Find where the given text appears and provide that cell's center as [X, Y] coordinate. 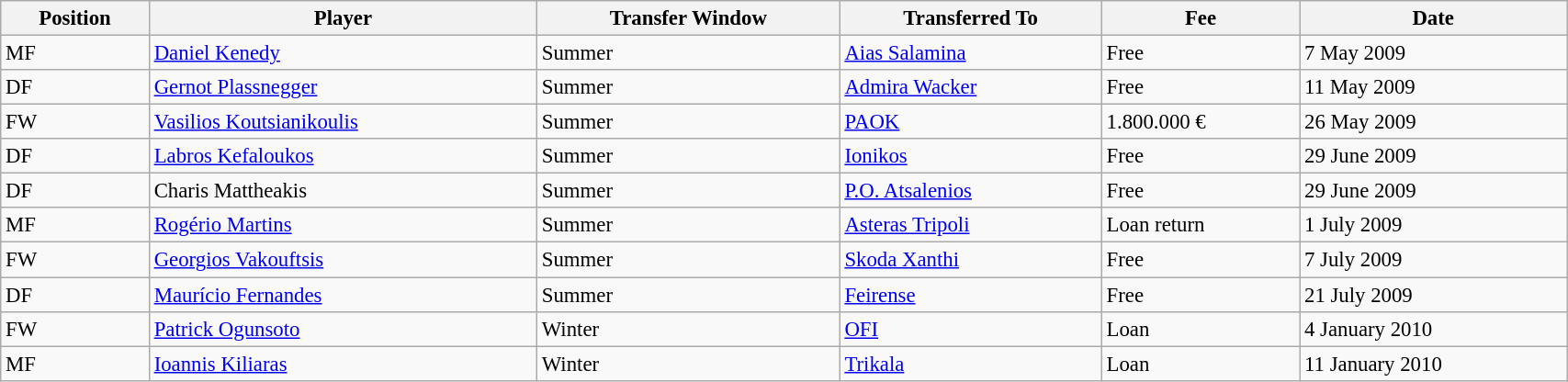
Asteras Tripoli [970, 225]
Trikala [970, 364]
Gernot Plassnegger [343, 87]
11 May 2009 [1433, 87]
Transfer Window [688, 18]
Fee [1200, 18]
Aias Salamina [970, 53]
Labros Kefaloukos [343, 156]
1.800.000 € [1200, 122]
7 May 2009 [1433, 53]
1 July 2009 [1433, 225]
Charis Mattheakis [343, 191]
Feirense [970, 295]
26 May 2009 [1433, 122]
OFI [970, 329]
Ionikos [970, 156]
21 July 2009 [1433, 295]
Rogério Martins [343, 225]
Skoda Xanthi [970, 260]
Daniel Kenedy [343, 53]
11 January 2010 [1433, 364]
Date [1433, 18]
P.O. Atsalenios [970, 191]
Loan return [1200, 225]
Georgios Vakouftsis [343, 260]
Player [343, 18]
4 January 2010 [1433, 329]
Position [75, 18]
PAOK [970, 122]
Maurício Fernandes [343, 295]
Ioannis Kiliaras [343, 364]
7 July 2009 [1433, 260]
Vasilios Koutsianikoulis [343, 122]
Transferred To [970, 18]
Patrick Ogunsoto [343, 329]
Admira Wacker [970, 87]
